Identify which cell holds the provided text, then report its [x, y] central coordinate. 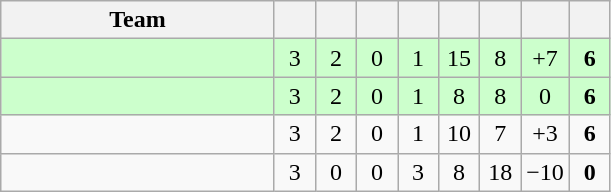
7 [500, 134]
+3 [546, 134]
18 [500, 172]
−10 [546, 172]
+7 [546, 58]
15 [460, 58]
Team [138, 20]
10 [460, 134]
